Capture the cell that displays the provided text and extract its [X, Y] central coordinate. 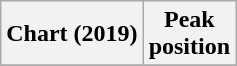
Peakposition [189, 34]
Chart (2019) [72, 34]
